Scan for the cell matching the given text and deliver its [x, y] coordinate at center. 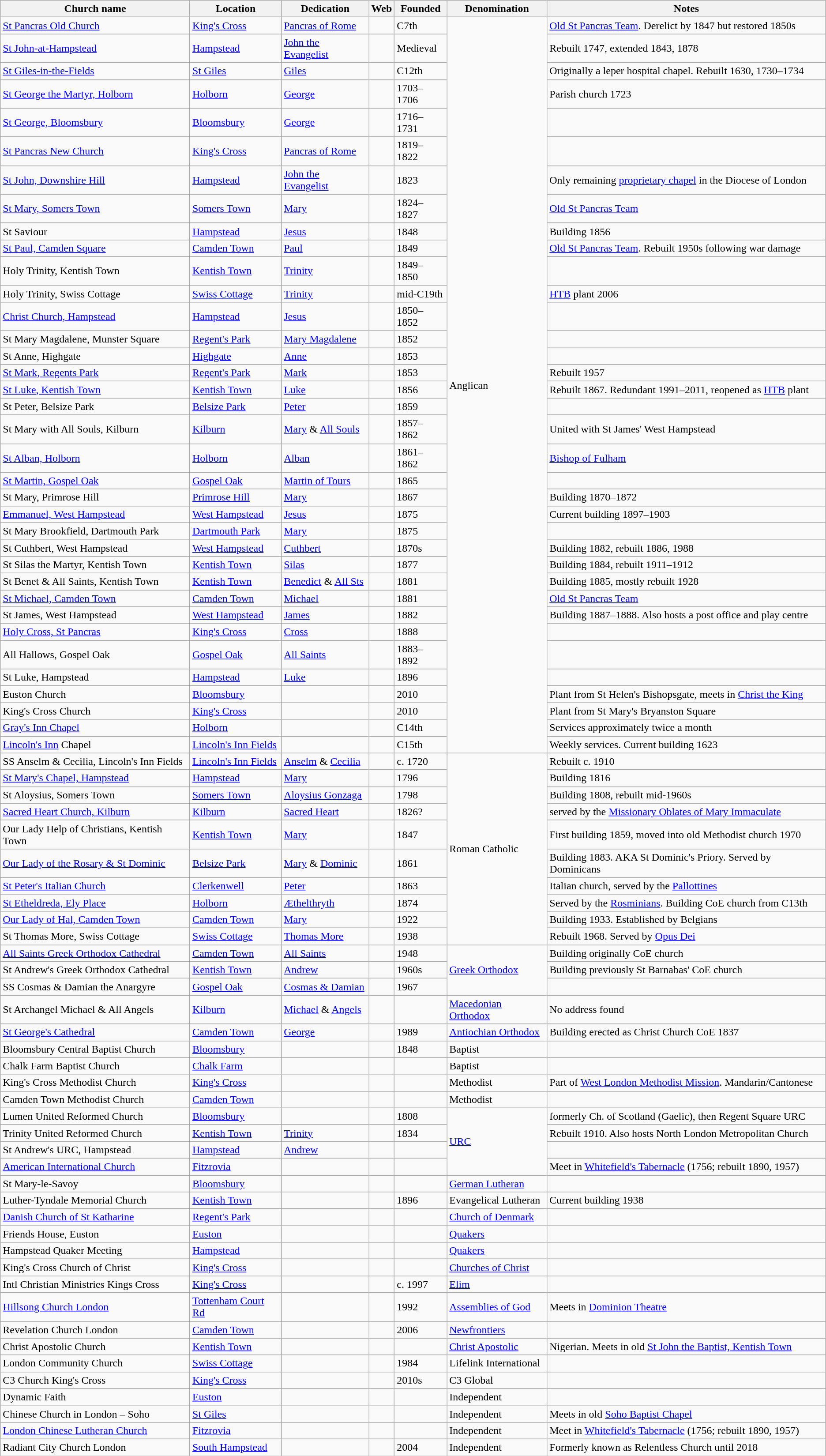
Bloomsbury Central Baptist Church [95, 1049]
1716–1731 [421, 123]
Part of West London Methodist Mission. Mandarin/Cantonese [687, 1083]
2006 [421, 1330]
Building 1808, rebuilt mid-1960s [687, 795]
Only remaining proprietary chapel in the Diocese of London [687, 180]
St Andrew's Greek Orthodox Cathedral [95, 970]
c. 1997 [421, 1284]
C3 Global [497, 1380]
St Mary-le-Savoy [95, 1183]
1960s [421, 970]
2004 [421, 1447]
SS Anselm & Cecilia, Lincoln's Inn Fields [95, 761]
Primrose Hill [236, 497]
1922 [421, 920]
St Thomas More, Swiss Cottage [95, 937]
1948 [421, 953]
St Luke, Hampstead [95, 677]
Building erected as Christ Church CoE 1837 [687, 1032]
mid-C19th [421, 293]
Silas [325, 564]
Highgate [236, 356]
Italian church, served by the Pallottines [687, 886]
Trinity United Reformed Church [95, 1133]
Our Lady of Hal, Camden Town [95, 920]
King's Cross Methodist Church [95, 1083]
Building 1856 [687, 231]
C7th [421, 26]
St James, West Hampstead [95, 615]
Church name [95, 9]
Aloysius Gonzaga [325, 795]
Plant from St Helen's Bishopsgate, meets in Christ the King [687, 694]
Michael [325, 598]
Holy Cross, St Pancras [95, 632]
Lifelink International [497, 1363]
United with St James' West Hampstead [687, 429]
1823 [421, 180]
Benedict & All Sts [325, 581]
Chalk Farm [236, 1066]
1874 [421, 903]
Alban [325, 458]
Holy Trinity, Kentish Town [95, 271]
1861–1862 [421, 458]
Hampstead Quaker Meeting [95, 1251]
C15th [421, 745]
Euston Church [95, 694]
Plant from St Mary's Bryanston Square [687, 711]
Our Lady of the Rosary & St Dominic [95, 863]
C3 Church King's Cross [95, 1380]
Luther-Tyndale Memorial Church [95, 1200]
1938 [421, 937]
1849–1850 [421, 271]
Building 1870–1872 [687, 497]
James [325, 615]
Cosmas & Damian [325, 987]
1882 [421, 615]
Building originally CoE church [687, 953]
St Saviour [95, 231]
No address found [687, 1010]
Weekly services. Current building 1623 [687, 745]
HTB plant 2006 [687, 293]
1849 [421, 248]
Paul [325, 248]
Dedication [325, 9]
1824–1827 [421, 208]
Evangelical Lutheran [497, 1200]
St Anne, Highgate [95, 356]
Our Lady Help of Christians, Kentish Town [95, 834]
1888 [421, 632]
Rebuilt 1968. Served by Opus Dei [687, 937]
St George the Martyr, Holborn [95, 94]
C14th [421, 728]
St Peter's Italian Church [95, 886]
St Alban, Holborn [95, 458]
1984 [421, 1363]
Church of Denmark [497, 1217]
Radiant City Church London [95, 1447]
Holy Trinity, Swiss Cottage [95, 293]
c. 1720 [421, 761]
St Paul, Camden Square [95, 248]
St Cuthbert, West Hampstead [95, 548]
1867 [421, 497]
Hillsong Church London [95, 1307]
Christ Apostolic Church [95, 1347]
St Peter, Belsize Park [95, 406]
Newfrontiers [497, 1330]
Antiochian Orthodox [497, 1032]
Building 1933. Established by Belgians [687, 920]
Emmanuel, West Hampstead [95, 514]
Current building 1897–1903 [687, 514]
2010s [421, 1380]
1852 [421, 339]
St Aloysius, Somers Town [95, 795]
Building previously St Barnabas' CoE church [687, 970]
London Chinese Lutheran Church [95, 1430]
St Archangel Michael & All Angels [95, 1010]
Giles [325, 71]
St Mary, Somers Town [95, 208]
Christ Church, Hampstead [95, 317]
1863 [421, 886]
St John, Downshire Hill [95, 180]
1847 [421, 834]
Rebuilt 1747, extended 1843, 1878 [687, 49]
St Giles-in-the-Fields [95, 71]
St Mary Magdalene, Munster Square [95, 339]
St Benet & All Saints, Kentish Town [95, 581]
Mary & All Souls [325, 429]
1967 [421, 987]
Christ Apostolic [497, 1347]
Building 1885, mostly rebuilt 1928 [687, 581]
St Mary's Chapel, Hampstead [95, 778]
1796 [421, 778]
URC [497, 1141]
Chinese Church in London – Soho [95, 1414]
Meets in old Soho Baptist Chapel [687, 1414]
Chalk Farm Baptist Church [95, 1066]
1992 [421, 1307]
All Saints Greek Orthodox Cathedral [95, 953]
C12th [421, 71]
St Etheldreda, Ely Place [95, 903]
St Mary, Primrose Hill [95, 497]
Old St Pancras Team. Derelict by 1847 but restored 1850s [687, 26]
St Luke, Kentish Town [95, 390]
1808 [421, 1116]
1865 [421, 481]
Formerly known as Relentless Church until 2018 [687, 1447]
Thomas More [325, 937]
South Hampstead [236, 1447]
Mary & Dominic [325, 863]
King's Cross Church of Christ [95, 1268]
Originally a leper hospital chapel. Rebuilt 1630, 1730–1734 [687, 71]
Nigerian. Meets in old St John the Baptist, Kentish Town [687, 1347]
1870s [421, 548]
1798 [421, 795]
1859 [421, 406]
Rebuilt c. 1910 [687, 761]
Dartmouth Park [236, 531]
St Andrew's URC, Hampstead [95, 1150]
Martin of Tours [325, 481]
Revelation Church London [95, 1330]
Anne [325, 356]
1819–1822 [421, 151]
Current building 1938 [687, 1200]
All Hallows, Gospel Oak [95, 655]
Mary Magdalene [325, 339]
1850–1852 [421, 317]
Rebuilt 1910. Also hosts North London Metropolitan Church [687, 1133]
Gray's Inn Chapel [95, 728]
Greek Orthodox [497, 970]
Location [236, 9]
1989 [421, 1032]
St Martin, Gospel Oak [95, 481]
Parish church 1723 [687, 94]
German Lutheran [497, 1183]
Notes [687, 9]
Building 1883. AKA St Dominic's Priory. Served by Dominicans [687, 863]
Camden Town Methodist Church [95, 1099]
1883–1892 [421, 655]
St Pancras New Church [95, 151]
Æthelthryth [325, 903]
Services approximately twice a month [687, 728]
Clerkenwell [236, 886]
Assemblies of God [497, 1307]
American International Church [95, 1166]
King's Cross Church [95, 711]
1857–1862 [421, 429]
Building 1884, rebuilt 1911–1912 [687, 564]
St George, Bloomsbury [95, 123]
formerly Ch. of Scotland (Gaelic), then Regent Square URC [687, 1116]
Old St Pancras Team. Rebuilt 1950s following war damage [687, 248]
Lumen United Reformed Church [95, 1116]
Sacred Heart Church, Kilburn [95, 812]
London Community Church [95, 1363]
St Mary with All Souls, Kilburn [95, 429]
St George's Cathedral [95, 1032]
Meets in Dominion Theatre [687, 1307]
Intl Christian Ministries Kings Cross [95, 1284]
St Michael, Camden Town [95, 598]
Served by the Rosminians. Building CoE church from C13th [687, 903]
Rebuilt 1867. Redundant 1991–2011, reopened as HTB plant [687, 390]
Dynamic Faith [95, 1397]
Lincoln's Inn Chapel [95, 745]
Bishop of Fulham [687, 458]
Roman Catholic [497, 849]
Web [382, 9]
Building 1887–1888. Also hosts a post office and play centre [687, 615]
Building 1882, rebuilt 1886, 1988 [687, 548]
Cuthbert [325, 548]
St Silas the Martyr, Kentish Town [95, 564]
Medieval [421, 49]
Michael & Angels [325, 1010]
1703–1706 [421, 94]
Macedonian Orthodox [497, 1010]
Founded [421, 9]
First building 1859, moved into old Methodist church 1970 [687, 834]
Anselm & Cecilia [325, 761]
1826? [421, 812]
Rebuilt 1957 [687, 373]
Danish Church of St Katharine [95, 1217]
Mark [325, 373]
Churches of Christ [497, 1268]
Building 1816 [687, 778]
1877 [421, 564]
Sacred Heart [325, 812]
1834 [421, 1133]
Denomination [497, 9]
Friends House, Euston [95, 1234]
St Mark, Regents Park [95, 373]
St Pancras Old Church [95, 26]
Elim [497, 1284]
served by the Missionary Oblates of Mary Immaculate [687, 812]
SS Cosmas & Damian the Anargyre [95, 987]
St Mary Brookfield, Dartmouth Park [95, 531]
Tottenham Court Rd [236, 1307]
Anglican [497, 385]
1856 [421, 390]
St John-at-Hampstead [95, 49]
1861 [421, 863]
Cross [325, 632]
